Extract the [x, y] coordinate from the center of the cell holding the provided text.  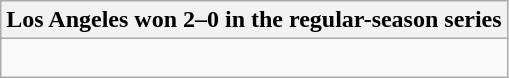
Los Angeles won 2–0 in the regular-season series [254, 20]
